Pinpoint the cell where the given text exists, returning its [x, y] midpoint coordinate. 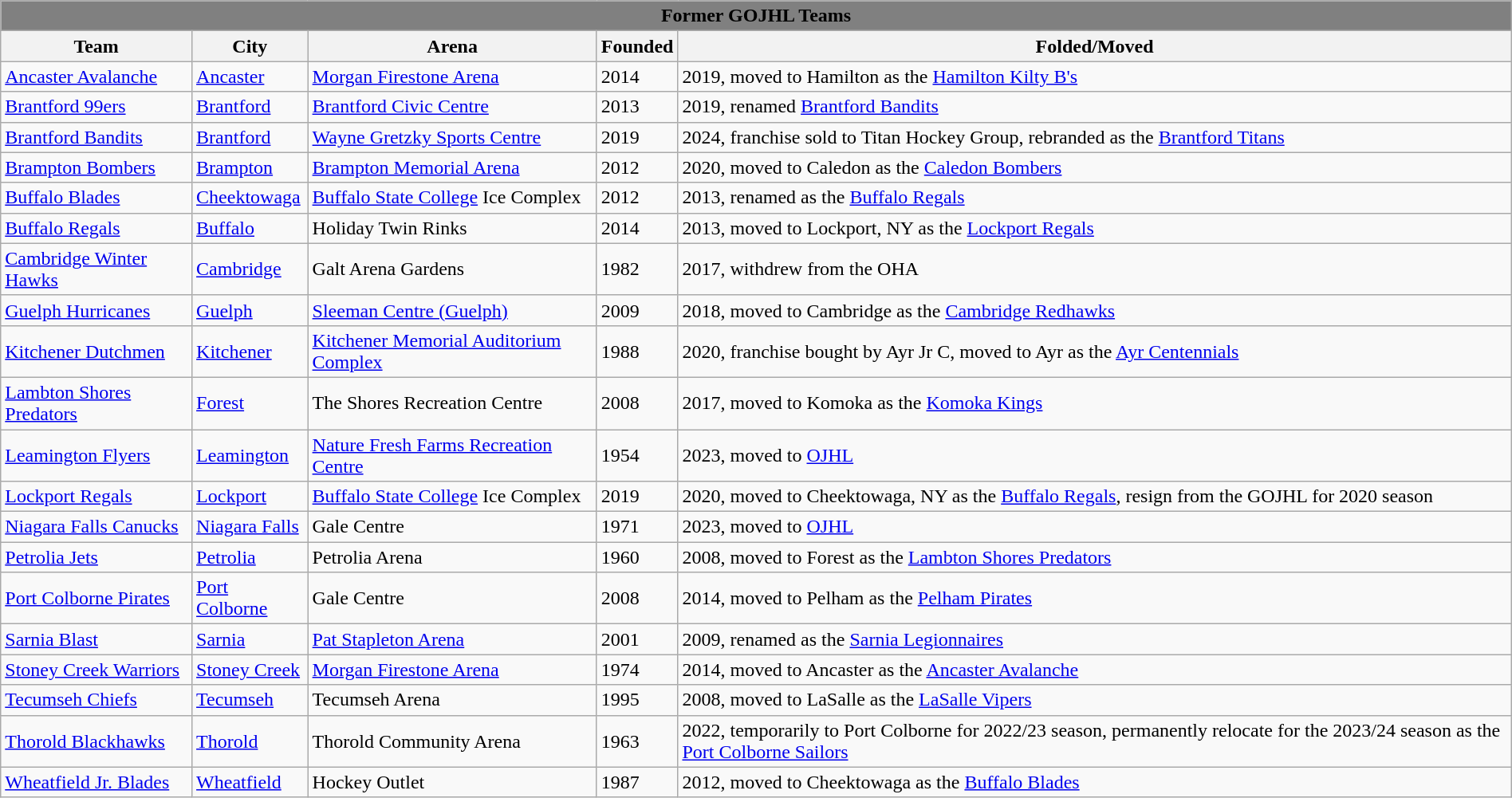
Petrolia [250, 557]
2014, moved to Ancaster as the Ancaster Avalanche [1094, 670]
Guelph Hurricanes [96, 310]
Leamington Flyers [96, 454]
2008, moved to LaSalle as the LaSalle Vipers [1094, 700]
Hockey Outlet [452, 782]
Buffalo Regals [96, 228]
Petrolia Arena [452, 557]
2020, moved to Cheektowaga, NY as the Buffalo Regals, resign from the GOJHL for 2020 season [1094, 497]
Wayne Gretzky Sports Centre [452, 137]
Lockport Regals [96, 497]
Holiday Twin Rinks [452, 228]
Arena [452, 46]
1971 [637, 527]
1960 [637, 557]
1954 [637, 454]
1988 [637, 351]
2017, moved to Komoka as the Komoka Kings [1094, 403]
Brampton Memorial Arena [452, 167]
Brampton [250, 167]
Ancaster Avalanche [96, 77]
Kitchener [250, 351]
Stoney Creek Warriors [96, 670]
Brantford Civic Centre [452, 107]
Lockport [250, 497]
Stoney Creek [250, 670]
Sarnia Blast [96, 639]
Brampton Bombers [96, 167]
2008, moved to Forest as the Lambton Shores Predators [1094, 557]
Team [96, 46]
Kitchener Memorial Auditorium Complex [452, 351]
Buffalo Blades [96, 198]
Kitchener Dutchmen [96, 351]
1982 [637, 269]
Folded/Moved [1094, 46]
2013, moved to Lockport, NY as the Lockport Regals [1094, 228]
Brantford Bandits [96, 137]
2013 [637, 107]
2022, temporarily to Port Colborne for 2022/23 season, permanently relocate for the 2023/24 season as the Port Colborne Sailors [1094, 741]
Galt Arena Gardens [452, 269]
1974 [637, 670]
Tecumseh [250, 700]
1995 [637, 700]
2009, renamed as the Sarnia Legionnaires [1094, 639]
Wheatfield [250, 782]
2001 [637, 639]
Thorold Community Arena [452, 741]
Leamington [250, 454]
2019, renamed Brantford Bandits [1094, 107]
Brantford 99ers [96, 107]
Thorold Blackhawks [96, 741]
Guelph [250, 310]
1963 [637, 741]
Sleeman Centre (Guelph) [452, 310]
Tecumseh Arena [452, 700]
Port Colborne Pirates [96, 598]
2019, moved to Hamilton as the Hamilton Kilty B's [1094, 77]
2024, franchise sold to Titan Hockey Group, rebranded as the Brantford Titans [1094, 137]
Buffalo [250, 228]
Ancaster [250, 77]
Port Colborne [250, 598]
Thorold [250, 741]
City [250, 46]
Niagara Falls [250, 527]
2020, moved to Caledon as the Caledon Bombers [1094, 167]
Sarnia [250, 639]
Wheatfield Jr. Blades [96, 782]
Nature Fresh Farms Recreation Centre [452, 454]
2018, moved to Cambridge as the Cambridge Redhawks [1094, 310]
2013, renamed as the Buffalo Regals [1094, 198]
The Shores Recreation Centre [452, 403]
2014, moved to Pelham as the Pelham Pirates [1094, 598]
Niagara Falls Canucks [96, 527]
2017, withdrew from the OHA [1094, 269]
Petrolia Jets [96, 557]
Cambridge Winter Hawks [96, 269]
Cambridge [250, 269]
Lambton Shores Predators [96, 403]
Founded [637, 46]
Tecumseh Chiefs [96, 700]
Cheektowaga [250, 198]
Pat Stapleton Arena [452, 639]
2020, franchise bought by Ayr Jr C, moved to Ayr as the Ayr Centennials [1094, 351]
Forest [250, 403]
1987 [637, 782]
Former GOJHL Teams [756, 16]
2012, moved to Cheektowaga as the Buffalo Blades [1094, 782]
2009 [637, 310]
